For the text-containing cell, return its midpoint in (X, Y) coordinate format. 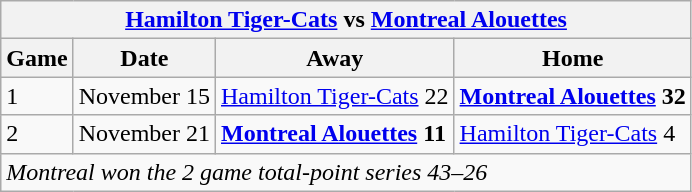
Hamilton Tiger-Cats 4 (572, 134)
1 (37, 96)
Montreal won the 2 game total-point series 43–26 (346, 172)
Home (572, 58)
2 (37, 134)
Away (334, 58)
Montreal Alouettes 32 (572, 96)
Hamilton Tiger-Cats 22 (334, 96)
Date (144, 58)
Montreal Alouettes 11 (334, 134)
November 21 (144, 134)
November 15 (144, 96)
Hamilton Tiger-Cats vs Montreal Alouettes (346, 20)
Game (37, 58)
